Identify which cell holds the provided text, then report its (x, y) central coordinate. 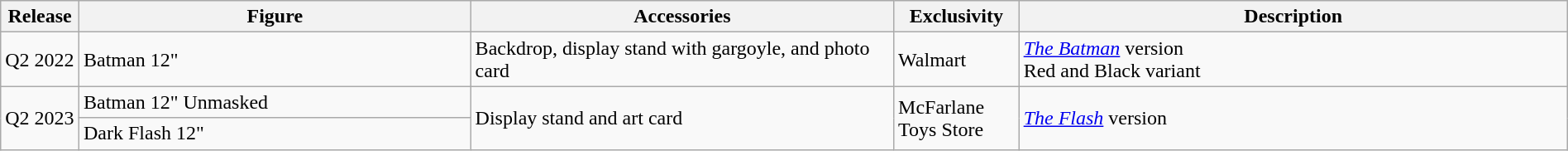
Accessories (682, 17)
Release (40, 17)
Description (1293, 17)
Backdrop, display stand with gargoyle, and photo card (682, 60)
McFarlane Toys Store (957, 118)
The Batman versionRed and Black variant (1293, 60)
The Flash version (1293, 118)
Batman 12" (275, 60)
Display stand and art card (682, 118)
Figure (275, 17)
Q2 2023 (40, 118)
Q2 2022 (40, 60)
Batman 12" Unmasked (275, 102)
Walmart (957, 60)
Exclusivity (957, 17)
Dark Flash 12" (275, 134)
